Extract the [X, Y] coordinate from the center of the cell holding the provided text.  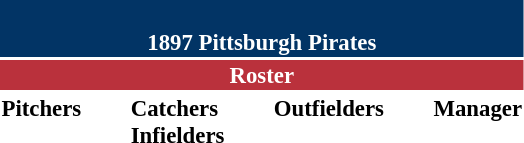
1897 Pittsburgh Pirates [262, 28]
Roster [262, 75]
